Provide the [x, y] coordinate of the cell's center where the given text is located.  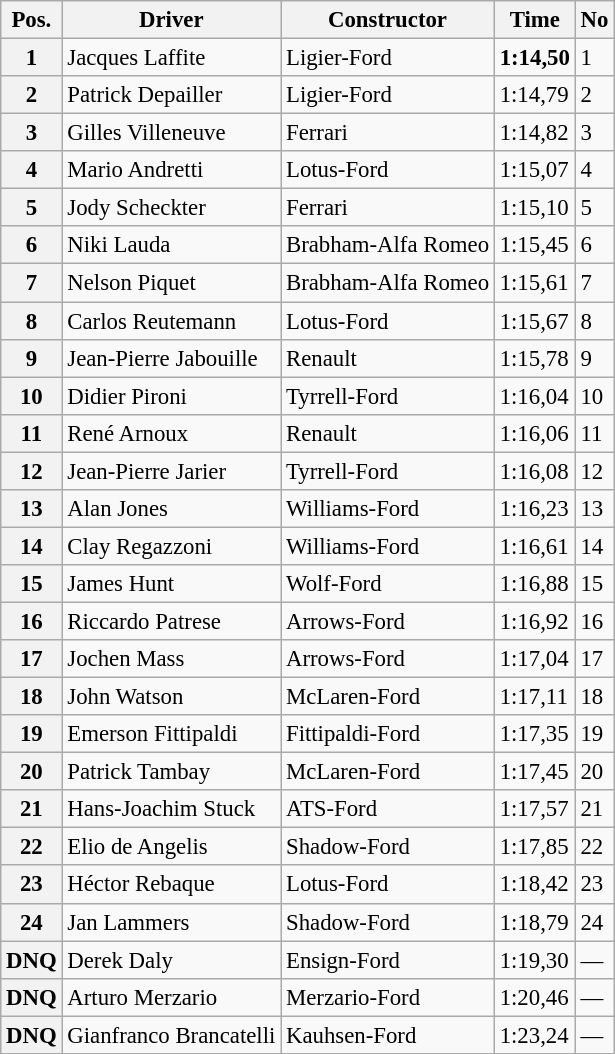
Kauhsen-Ford [388, 1035]
Niki Lauda [172, 245]
1:15,61 [534, 283]
1:20,46 [534, 997]
1:15,10 [534, 208]
1:17,45 [534, 772]
Didier Pironi [172, 396]
1:18,79 [534, 922]
Arturo Merzario [172, 997]
1:17,57 [534, 809]
Jean-Pierre Jabouille [172, 358]
1:15,78 [534, 358]
1:23,24 [534, 1035]
James Hunt [172, 584]
Emerson Fittipaldi [172, 734]
Clay Regazzoni [172, 546]
ATS-Ford [388, 809]
Pos. [32, 20]
John Watson [172, 697]
Jacques Laffite [172, 58]
1:17,35 [534, 734]
Hans-Joachim Stuck [172, 809]
Ensign-Ford [388, 960]
Elio de Angelis [172, 847]
Gianfranco Brancatelli [172, 1035]
Constructor [388, 20]
1:14,79 [534, 95]
Nelson Piquet [172, 283]
Riccardo Patrese [172, 621]
1:16,92 [534, 621]
Jan Lammers [172, 922]
1:18,42 [534, 885]
1:14,50 [534, 58]
Alan Jones [172, 509]
1:17,11 [534, 697]
Fittipaldi-Ford [388, 734]
Carlos Reutemann [172, 321]
Jochen Mass [172, 659]
Patrick Tambay [172, 772]
René Arnoux [172, 433]
Merzario-Ford [388, 997]
Gilles Villeneuve [172, 133]
Derek Daly [172, 960]
Patrick Depailler [172, 95]
1:15,67 [534, 321]
1:16,08 [534, 471]
1:15,45 [534, 245]
Time [534, 20]
1:16,06 [534, 433]
1:17,04 [534, 659]
1:16,88 [534, 584]
Driver [172, 20]
1:16,23 [534, 509]
1:17,85 [534, 847]
1:14,82 [534, 133]
1:16,61 [534, 546]
1:16,04 [534, 396]
Mario Andretti [172, 170]
Jody Scheckter [172, 208]
1:15,07 [534, 170]
Héctor Rebaque [172, 885]
1:19,30 [534, 960]
Jean-Pierre Jarier [172, 471]
No [594, 20]
Wolf-Ford [388, 584]
